Provide the [X, Y] coordinate of the cell's center where the given text is located.  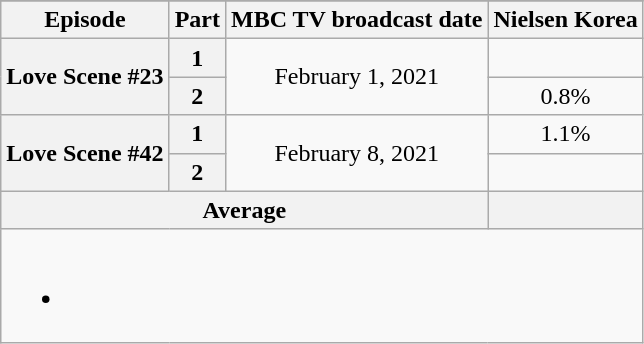
Episode [85, 20]
Average [244, 210]
February 8, 2021 [356, 153]
Part [197, 20]
1.1% [566, 134]
0.8% [566, 96]
Nielsen Korea [566, 20]
MBC TV broadcast date [356, 20]
February 1, 2021 [356, 77]
Love Scene #42 [85, 153]
Love Scene #23 [85, 77]
